From the cell containing the given text, extract its center point as (X, Y) coordinate. 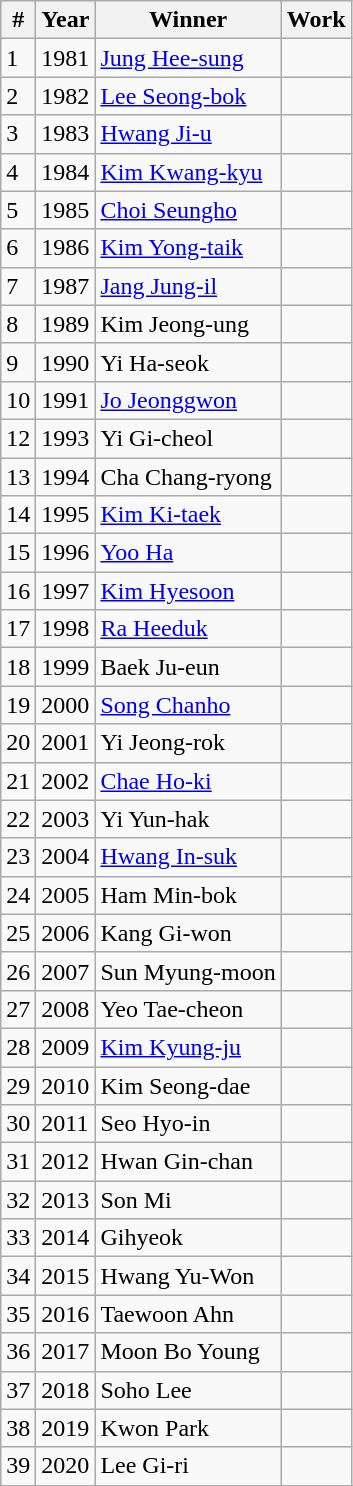
Jung Hee-sung (188, 58)
2015 (66, 1276)
1997 (66, 591)
10 (18, 400)
18 (18, 667)
Sun Myung-moon (188, 971)
1998 (66, 629)
Cha Chang-ryong (188, 477)
13 (18, 477)
26 (18, 971)
Lee Gi-ri (188, 1466)
1991 (66, 400)
12 (18, 438)
# (18, 20)
Kim Ki-taek (188, 515)
1994 (66, 477)
Kim Hyesoon (188, 591)
2013 (66, 1200)
Gihyeok (188, 1238)
2017 (66, 1352)
4 (18, 172)
7 (18, 286)
Jang Jung-il (188, 286)
2000 (66, 705)
Hwang In-suk (188, 857)
2011 (66, 1124)
Son Mi (188, 1200)
Taewoon Ahn (188, 1314)
Chae Ho-ki (188, 781)
Year (66, 20)
Yi Yun-hak (188, 819)
1987 (66, 286)
Ra Heeduk (188, 629)
Moon Bo Young (188, 1352)
2010 (66, 1085)
1989 (66, 324)
2008 (66, 1009)
1996 (66, 553)
Soho Lee (188, 1390)
33 (18, 1238)
Yi Ha-seok (188, 362)
1982 (66, 96)
2009 (66, 1047)
2012 (66, 1162)
Baek Ju-eun (188, 667)
Jo Jeonggwon (188, 400)
1990 (66, 362)
14 (18, 515)
2003 (66, 819)
15 (18, 553)
2 (18, 96)
19 (18, 705)
5 (18, 210)
1984 (66, 172)
Hwang Yu-Won (188, 1276)
1995 (66, 515)
37 (18, 1390)
32 (18, 1200)
1999 (66, 667)
9 (18, 362)
31 (18, 1162)
Yoo Ha (188, 553)
28 (18, 1047)
Kim Jeong-ung (188, 324)
Song Chanho (188, 705)
Kim Seong-dae (188, 1085)
Kim Yong-taik (188, 248)
24 (18, 895)
36 (18, 1352)
25 (18, 933)
Ham Min-bok (188, 895)
1986 (66, 248)
Yi Jeong-rok (188, 743)
2006 (66, 933)
2001 (66, 743)
Lee Seong-bok (188, 96)
21 (18, 781)
2007 (66, 971)
2018 (66, 1390)
23 (18, 857)
Seo Hyo-in (188, 1124)
Hwang Ji-u (188, 134)
2002 (66, 781)
Kim Kyung-ju (188, 1047)
Choi Seungho (188, 210)
1985 (66, 210)
22 (18, 819)
17 (18, 629)
2016 (66, 1314)
8 (18, 324)
Winner (188, 20)
Hwan Gin-chan (188, 1162)
38 (18, 1428)
6 (18, 248)
2005 (66, 895)
39 (18, 1466)
2014 (66, 1238)
1 (18, 58)
30 (18, 1124)
1981 (66, 58)
2019 (66, 1428)
34 (18, 1276)
Kwon Park (188, 1428)
16 (18, 591)
Work (316, 20)
Yi Gi-cheol (188, 438)
2004 (66, 857)
1983 (66, 134)
Kang Gi-won (188, 933)
2020 (66, 1466)
Yeo Tae-cheon (188, 1009)
35 (18, 1314)
1993 (66, 438)
3 (18, 134)
27 (18, 1009)
20 (18, 743)
Kim Kwang-kyu (188, 172)
29 (18, 1085)
